Capture the cell that displays the provided text and extract its (x, y) central coordinate. 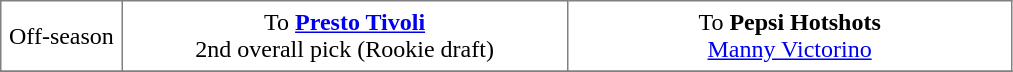
Off-season (62, 36)
To Pepsi HotshotsManny Victorino (790, 36)
To Presto Tivoli2nd overall pick (Rookie draft) (344, 36)
